Output the [x, y] coordinate of the center of the cell containing the given text.  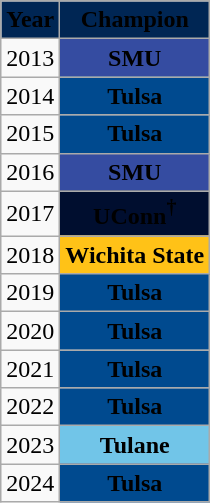
2015 [30, 134]
2013 [30, 58]
UConn† [135, 214]
2017 [30, 214]
2023 [30, 445]
2024 [30, 483]
2016 [30, 172]
2021 [30, 369]
Tulane [135, 445]
Year [30, 20]
2022 [30, 407]
2014 [30, 96]
2020 [30, 331]
Champion [135, 20]
2019 [30, 293]
Wichita State [135, 255]
2018 [30, 255]
